Capture the cell that displays the provided text and extract its (x, y) central coordinate. 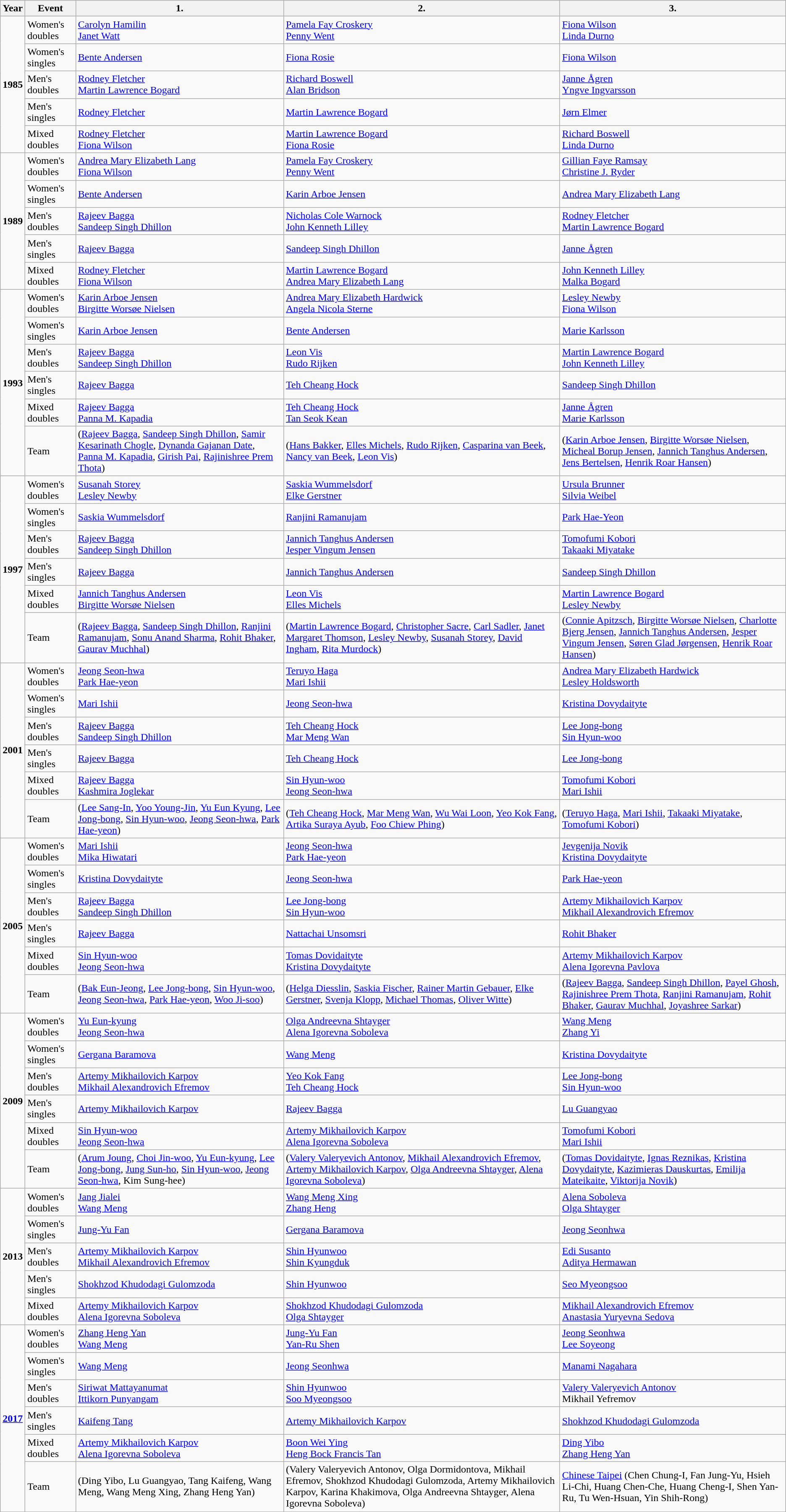
Jeong Seonhwa Lee Soyeong (673, 1339)
Alena Soboleva Olga Shtayger (673, 1202)
(Teh Cheang Hock, Mar Meng Wan, Wu Wai Loon, Yeo Kok Fang, Artika Suraya Ayub, Foo Chiew Phing) (422, 819)
Shokhzod Khudodagi Gulomzoda Olga Shtayger (422, 1312)
Janne Ågren (673, 249)
Marie Karlsson (673, 330)
Jannich Tanghus Andersen Birgitte Worsøe Nielsen (180, 599)
Park Hae-yeon (673, 879)
Mikhail Alexandrovich Efremov Anastasia Yuryevna Sedova (673, 1312)
(Bak Eun-Jeong, Lee Jong-bong, Sin Hyun-woo, Jeong Seon-hwa, Park Hae-yeon, Woo Ji-soo) (180, 994)
2001 (13, 750)
Boon Wei Ying Heng Bock Francis Tan (422, 1448)
Jung-Yu Fan Yan-Ru Shen (422, 1339)
Martin Lawrence Bogard Lesley Newby (673, 599)
Siriwat Mattayanumat Ittikorn Punyangam (180, 1393)
Shin Hyunwoo Soo Myeongsoo (422, 1393)
Fiona Rosie (422, 57)
Martin Lawrence Bogard John Kenneth Lilley (673, 358)
2013 (13, 1256)
Rajeev Bagga Panna M. Kapadia (180, 412)
(Teruyo Haga, Mari Ishii, Takaaki Miyatake, Tomofumi Kobori) (673, 819)
Richard Boswell Alan Bridson (422, 85)
Teruyo Haga Mari Ishii (422, 676)
Gillian Faye Ramsay Christine J. Ryder (673, 166)
Martin Lawrence Bogard Andrea Mary Elizabeth Lang (422, 275)
Rohit Bhaker (673, 934)
Susanah Storey Lesley Newby (180, 490)
2009 (13, 1101)
Saskia Wummelsdorf (180, 517)
Karin Arboe Jensen Birgitte Worsøe Nielsen (180, 303)
Fiona Wilson Linda Durno (673, 30)
Teh Cheang Hock Mar Meng Wan (422, 731)
Andrea Mary Elizabeth Lang (673, 194)
1. (180, 8)
Year (13, 8)
(Hans Bakker, Elles Michels, Rudo Rijken, Casparina van Beek, Nancy van Beek, Leon Vis) (422, 451)
Manami Nagahara (673, 1366)
Seo Myeongsoo (673, 1284)
Chinese Taipei (Chen Chung-I, Fan Jung-Yu, Hsieh Li-Chi, Huang Chen-Che, Huang Cheng-I, Shen Yan-Ru, Tu Wen-Hsuan, Yin Shih-Rong) (673, 1486)
Fiona Wilson (673, 57)
1985 (13, 85)
Tomofumi Kobori Takaaki Miyatake (673, 544)
Martin Lawrence Bogard (422, 112)
Valery Valeryevich Antonov Mikhail Yefremov (673, 1393)
Janne Ågren Marie Karlsson (673, 412)
2017 (13, 1418)
Yu Eun-kyung Jeong Seon-hwa (180, 1027)
(Lee Sang-In, Yoo Young-Jin, Yu Eun Kyung, Lee Jong-bong, Sin Hyun-woo, Jeong Seon-hwa, Park Hae-yeon) (180, 819)
Shin Hyunwoo (422, 1284)
Zhang Heng Yan Wang Meng (180, 1339)
1997 (13, 569)
Lesley Newby Fiona Wilson (673, 303)
Shin Hyunwoo Shin Kyungduk (422, 1256)
Kaifeng Tang (180, 1421)
Olga Andreevna Shtayger Alena Igorevna Soboleva (422, 1027)
Wang Meng Zhang Yi (673, 1027)
Artemy Mikhailovich Karpov Alena Igorevna Pavlova (673, 961)
1993 (13, 383)
Andrea Mary Elizabeth Hardwick Angela Nicola Sterne (422, 303)
Event (50, 8)
2. (422, 8)
Mari Ishii (180, 704)
(Arum Joung, Choi Jin-woo, Yu Eun-kyung, Lee Jong-bong, Jung Sun-ho, Sin Hyun-woo, Jeong Seon-hwa, Kim Sung-hee) (180, 1169)
2005 (13, 925)
3. (673, 8)
(Rajeev Bagga, Sandeep Singh Dhillon, Ranjini Ramanujam, Sonu Anand Sharma, Rohit Bhaker, Gaurav Muchhal) (180, 637)
Park Hae-Yeon (673, 517)
(Ding Yibo, Lu Guangyao, Tang Kaifeng, Wang Meng, Wang Meng Xing, Zhang Heng Yan) (180, 1486)
Carolyn Hamilin Janet Watt (180, 30)
Rajeev Bagga Kashmira Joglekar (180, 785)
Nicholas Cole Warnock John Kenneth Lilley (422, 221)
Leon Vis Rudo Rijken (422, 358)
(Rajeev Bagga, Sandeep Singh Dhillon, Payel Ghosh, Rajinishree Prem Thota, Ranjini Ramanujam, Rohit Bhaker, Gaurav Muchhal, Joyashree Sarkar) (673, 994)
Teh Cheang Hock Tan Seok Kean (422, 412)
Leon Vis Elles Michels (422, 599)
(Karin Arboe Jensen, Birgitte Worsøe Nielsen, Micheal Borup Jensen, Jannich Tanghus Andersen, Jens Bertelsen, Henrik Roar Hansen) (673, 451)
Edi Susanto Aditya Hermawan (673, 1256)
1989 (13, 221)
Jannich Tanghus Andersen Jesper Vingum Jensen (422, 544)
(Valery Valeryevich Antonov, Mikhail Alexandrovich Efremov, Artemy Mikhailovich Karpov, Olga Andreevna Shtayger, Alena Igorevna Soboleva) (422, 1169)
Yeo Kok Fang Teh Cheang Hock (422, 1082)
Jung-Yu Fan (180, 1229)
Andrea Mary Elizabeth Lang Fiona Wilson (180, 166)
(Rajeev Bagga, Sandeep Singh Dhillon, Samir Kesarinath Chogle, Dynanda Gajanan Date, Panna M. Kapadia, Girish Pai, Rajinishree Prem Thota) (180, 451)
Richard Boswell Linda Durno (673, 139)
Martin Lawrence Bogard Fiona Rosie (422, 139)
Tomas Dovidaityte Kristina Dovydaityte (422, 961)
Lee Jong-bong (673, 758)
(Helga Diesslin, Saskia Fischer, Rainer Martin Gebauer, Elke Gerstner, Svenja Klopp, Michael Thomas, Oliver Witte) (422, 994)
Lu Guangyao (673, 1108)
Nattachai Unsomsri (422, 934)
Mari Ishii Mika Hiwatari (180, 852)
Janne Ågren Yngve Ingvarsson (673, 85)
Jang Jialei Wang Meng (180, 1202)
(Tomas Dovidaityte, Ignas Reznikas, Kristina Dovydaityte, Kazimieras Dauskurtas, Emilija Mateikaite, Viktorija Novik) (673, 1169)
Wang Meng Xing Zhang Heng (422, 1202)
Andrea Mary Elizabeth Hardwick Lesley Holdsworth (673, 676)
John Kenneth Lilley Malka Bogard (673, 275)
Ursula Brunner Silvia Weibel (673, 490)
(Martin Lawrence Bogard, Christopher Sacre, Carl Sadler, Janet Margaret Thomson, Lesley Newby, Susanah Storey, David Ingham, Rita Murdock) (422, 637)
Ranjini Ramanujam (422, 517)
Jørn Elmer (673, 112)
Ding Yibo Zhang Heng Yan (673, 1448)
Saskia Wummelsdorf Elke Gerstner (422, 490)
Jannich Tanghus Andersen (422, 572)
Rodney Fletcher (180, 112)
Jevgenija Novik Kristina Dovydaityte (673, 852)
